Output the [x, y] coordinate of the center of the cell containing the given text.  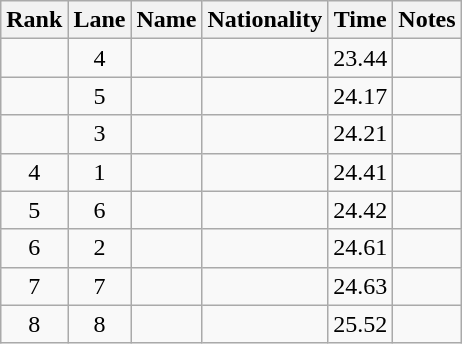
24.63 [360, 286]
24.61 [360, 248]
23.44 [360, 58]
Lane [100, 20]
Rank [34, 20]
24.17 [360, 96]
Notes [427, 20]
24.21 [360, 134]
Name [166, 20]
Time [360, 20]
Nationality [265, 20]
25.52 [360, 324]
24.42 [360, 210]
2 [100, 248]
24.41 [360, 172]
1 [100, 172]
3 [100, 134]
